Search for the cell housing the specified text and yield its (X, Y) center coordinate. 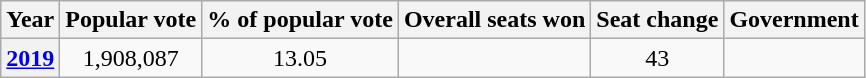
Government (794, 20)
Popular vote (131, 20)
% of popular vote (300, 20)
Overall seats won (494, 20)
43 (658, 58)
13.05 (300, 58)
Year (30, 20)
Seat change (658, 20)
1,908,087 (131, 58)
2019 (30, 58)
